For the text-containing cell, return its midpoint in [x, y] coordinate format. 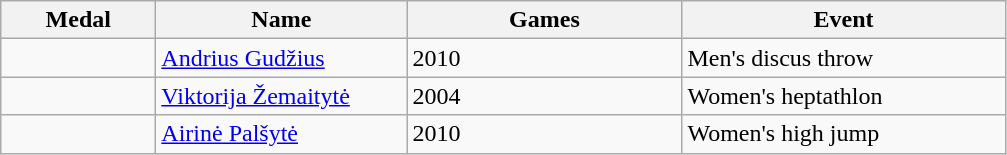
Name [282, 20]
Women's heptathlon [844, 96]
Medal [78, 20]
Men's discus throw [844, 58]
Women's high jump [844, 134]
Event [844, 20]
Games [544, 20]
2004 [544, 96]
Airinė Palšytė [282, 134]
Viktorija Žemaitytė [282, 96]
Andrius Gudžius [282, 58]
